Determine the (X, Y) coordinate at the center of the cell enclosing the given text.  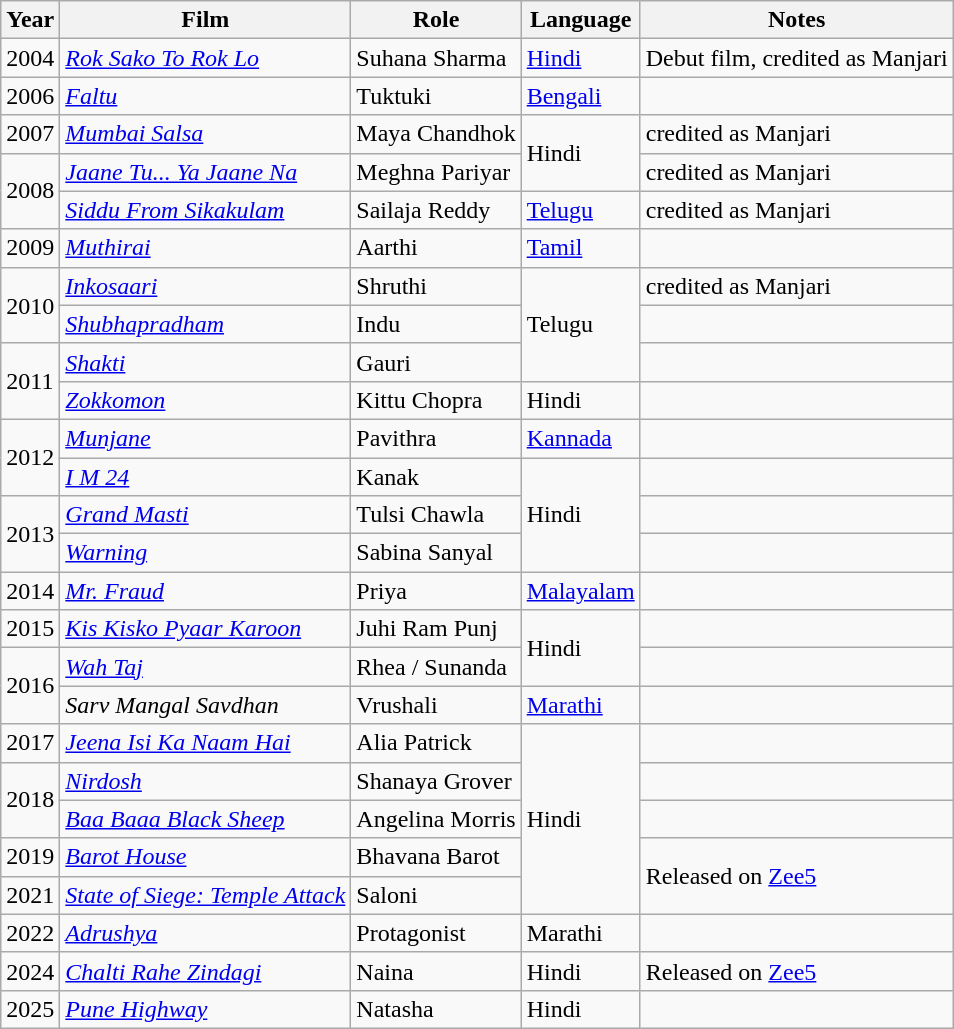
2014 (30, 591)
Angelina Morris (436, 819)
Nirdosh (206, 781)
Faltu (206, 96)
Barot House (206, 857)
Indu (436, 324)
2012 (30, 457)
Shruthi (436, 286)
Rhea / Sunanda (436, 667)
Chalti Rahe Zindagi (206, 971)
Film (206, 20)
Sailaja Reddy (436, 210)
Grand Masti (206, 515)
2008 (30, 191)
Tamil (580, 248)
Naina (436, 971)
2019 (30, 857)
I M 24 (206, 477)
Kanak (436, 477)
Kannada (580, 438)
Inkosaari (206, 286)
Rok Sako To Rok Lo (206, 58)
Protagonist (436, 933)
2024 (30, 971)
Baa Baaa Black Sheep (206, 819)
2022 (30, 933)
Vrushali (436, 705)
Shubhapradham (206, 324)
Debut film, credited as Manjari (796, 58)
Notes (796, 20)
Bengali (580, 96)
Sarv Mangal Savdhan (206, 705)
Zokkomon (206, 400)
2021 (30, 895)
Aarthi (436, 248)
2015 (30, 629)
2010 (30, 305)
2007 (30, 134)
Warning (206, 553)
Shanaya Grover (436, 781)
Meghna Pariyar (436, 172)
Priya (436, 591)
Alia Patrick (436, 743)
Jeena Isi Ka Naam Hai (206, 743)
Muthirai (206, 248)
2004 (30, 58)
Munjane (206, 438)
Suhana Sharma (436, 58)
2011 (30, 381)
Juhi Ram Punj (436, 629)
2025 (30, 1009)
Year (30, 20)
Pavithra (436, 438)
2013 (30, 534)
Maya Chandhok (436, 134)
2018 (30, 800)
State of Siege: Temple Attack (206, 895)
Pune Highway (206, 1009)
2006 (30, 96)
Tuktuki (436, 96)
Bhavana Barot (436, 857)
Mr. Fraud (206, 591)
Malayalam (580, 591)
Siddu From Sikakulam (206, 210)
Gauri (436, 362)
Shakti (206, 362)
Language (580, 20)
Wah Taj (206, 667)
Mumbai Salsa (206, 134)
Saloni (436, 895)
2009 (30, 248)
Tulsi Chawla (436, 515)
Role (436, 20)
2017 (30, 743)
Sabina Sanyal (436, 553)
Adrushya (206, 933)
Kis Kisko Pyaar Karoon (206, 629)
Jaane Tu... Ya Jaane Na (206, 172)
Kittu Chopra (436, 400)
2016 (30, 686)
Natasha (436, 1009)
